Output the (x, y) coordinate of the center of the cell containing the given text.  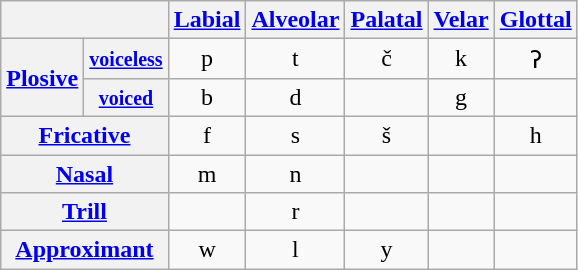
s (296, 135)
b (207, 97)
r (296, 212)
d (296, 97)
n (296, 173)
voiced (126, 97)
w (207, 250)
š (386, 135)
h (536, 135)
m (207, 173)
y (386, 250)
p (207, 59)
l (296, 250)
Plosive (42, 78)
k (461, 59)
g (461, 97)
voiceless (126, 59)
Fricative (84, 135)
Alveolar (296, 20)
f (207, 135)
č (386, 59)
t (296, 59)
Glottal (536, 20)
Labial (207, 20)
Velar (461, 20)
Nasal (84, 173)
Trill (84, 212)
Palatal (386, 20)
Approximant (84, 250)
ʔ (536, 59)
